Identify which cell holds the provided text, then report its (x, y) central coordinate. 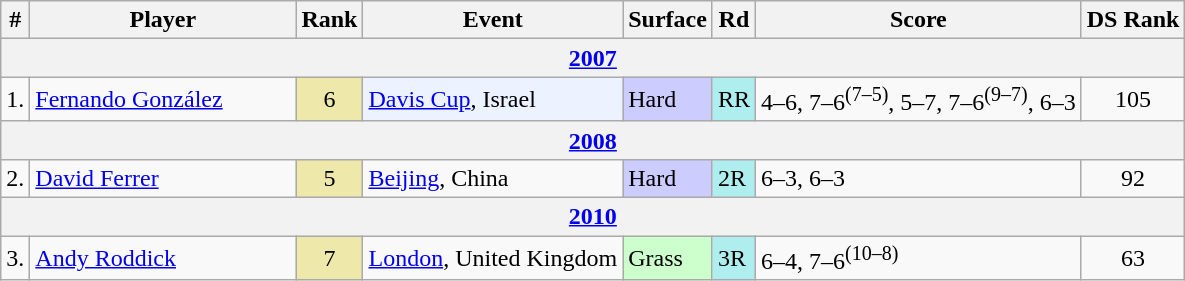
63 (1133, 258)
2. (16, 178)
5 (330, 178)
Rd (734, 20)
Score (919, 20)
Beijing, China (493, 178)
6–4, 7–6(10–8) (919, 258)
2008 (593, 140)
RR (734, 100)
Andy Roddick (163, 258)
Player (163, 20)
6 (330, 100)
Grass (668, 258)
2007 (593, 58)
Rank (330, 20)
92 (1133, 178)
London, United Kingdom (493, 258)
David Ferrer (163, 178)
6–3, 6–3 (919, 178)
1. (16, 100)
# (16, 20)
Event (493, 20)
2R (734, 178)
Surface (668, 20)
Davis Cup, Israel (493, 100)
DS Rank (1133, 20)
4–6, 7–6(7–5), 5–7, 7–6(9–7), 6–3 (919, 100)
3R (734, 258)
Fernando González (163, 100)
2010 (593, 217)
7 (330, 258)
3. (16, 258)
105 (1133, 100)
